For the text-containing cell, return its midpoint in [X, Y] coordinate format. 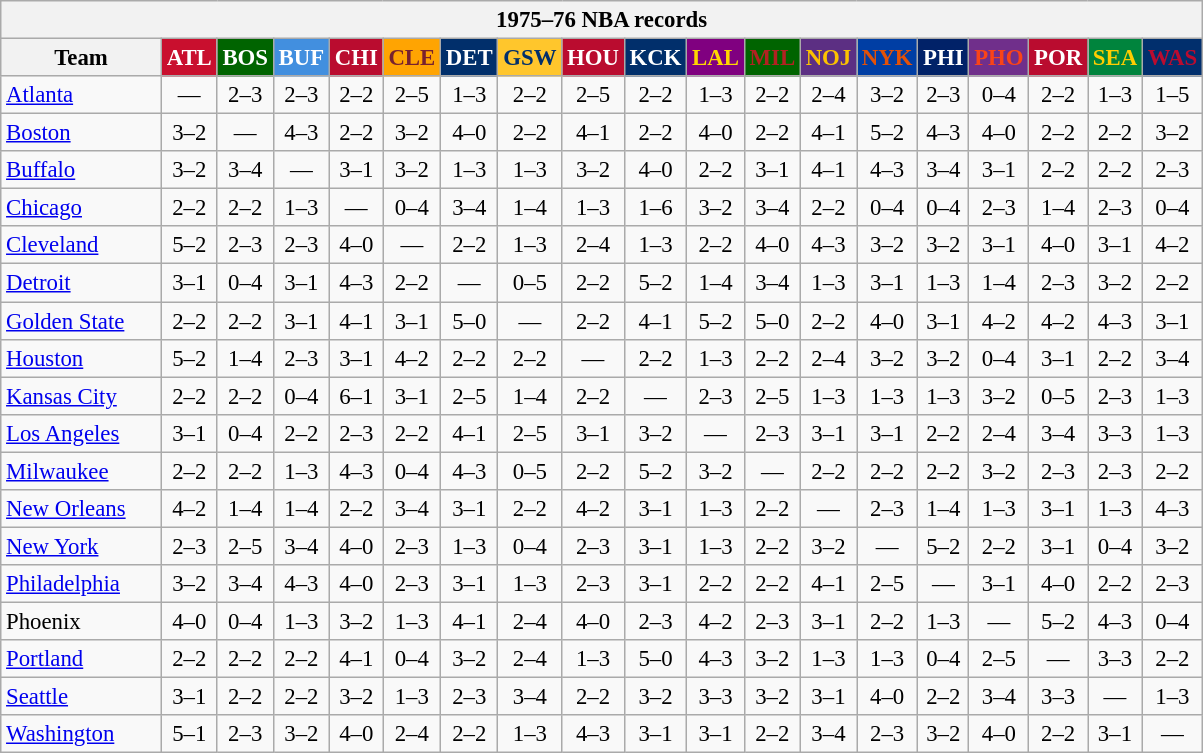
1–5 [1172, 95]
PHI [944, 58]
New Orleans [82, 509]
NOJ [828, 58]
BOS [245, 58]
Chicago [82, 208]
Milwaukee [82, 471]
6–1 [356, 396]
PHO [999, 58]
New York [82, 546]
BUF [301, 58]
KCK [656, 58]
SEA [1116, 58]
1–6 [656, 208]
Boston [82, 133]
MIL [772, 58]
5–1 [189, 734]
Team [82, 58]
Atlanta [82, 95]
GSW [530, 58]
Phoenix [82, 621]
DET [470, 58]
HOU [594, 58]
Washington [82, 734]
Houston [82, 358]
1975–76 NBA records [602, 20]
WAS [1172, 58]
POR [1058, 58]
CHI [356, 58]
Portland [82, 659]
Los Angeles [82, 433]
ATL [189, 58]
Buffalo [82, 170]
Cleveland [82, 245]
LAL [716, 58]
Philadelphia [82, 584]
CLE [412, 58]
NYK [888, 58]
Detroit [82, 283]
Seattle [82, 697]
Kansas City [82, 396]
Golden State [82, 321]
